From the cell containing the given text, extract its center point as [X, Y] coordinate. 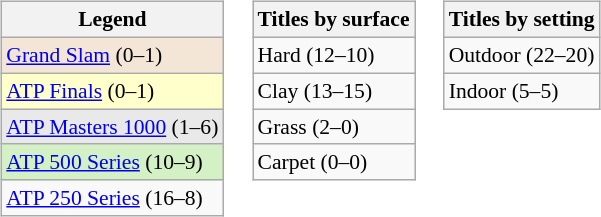
Clay (13–15) [334, 91]
ATP Finals (0–1) [112, 91]
Legend [112, 20]
Titles by surface [334, 20]
Indoor (5–5) [522, 91]
Grass (2–0) [334, 127]
Grand Slam (0–1) [112, 55]
Outdoor (22–20) [522, 55]
Hard (12–10) [334, 55]
ATP Masters 1000 (1–6) [112, 127]
ATP 250 Series (16–8) [112, 198]
Titles by setting [522, 20]
Carpet (0–0) [334, 162]
ATP 500 Series (10–9) [112, 162]
